Output the [x, y] coordinate of the center of the cell containing the given text.  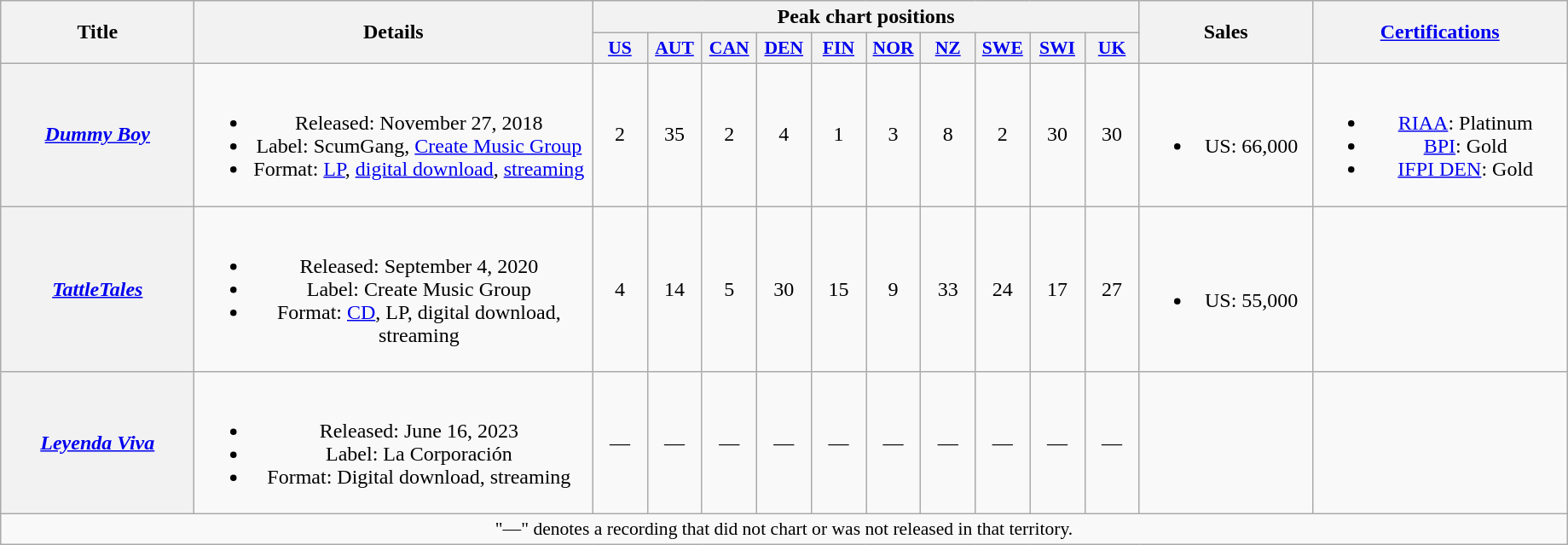
NZ [948, 49]
Dummy Boy [97, 135]
9 [894, 289]
AUT [674, 49]
TattleTales [97, 289]
"—" denotes a recording that did not chart or was not released in that territory. [784, 530]
Released: November 27, 2018Label: ScumGang, Create Music GroupFormat: LP, digital download, streaming [394, 135]
8 [948, 135]
SWI [1057, 49]
US [620, 49]
SWE [1003, 49]
Certifications [1439, 32]
DEN [784, 49]
24 [1003, 289]
Details [394, 32]
1 [838, 135]
33 [948, 289]
Released: June 16, 2023Label: La CorporaciónFormat: Digital download, streaming [394, 444]
5 [729, 289]
15 [838, 289]
UK [1112, 49]
US: 66,000 [1226, 135]
FIN [838, 49]
CAN [729, 49]
27 [1112, 289]
Sales [1226, 32]
Leyenda Viva [97, 444]
Title [97, 32]
NOR [894, 49]
17 [1057, 289]
Released: September 4, 2020Label: Create Music GroupFormat: CD, LP, digital download, streaming [394, 289]
Peak chart positions [866, 17]
35 [674, 135]
3 [894, 135]
RIAA: PlatinumBPI: GoldIFPI DEN: Gold [1439, 135]
14 [674, 289]
US: 55,000 [1226, 289]
